Find where the given text appears and provide that cell's center as (x, y) coordinate. 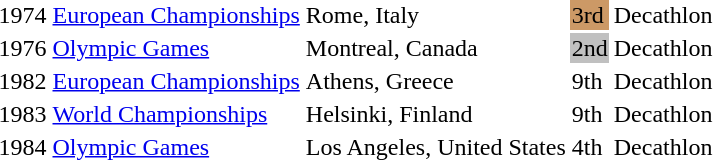
Montreal, Canada (436, 48)
Olympic Games (176, 48)
2nd (590, 48)
World Championships (176, 114)
Rome, Italy (436, 15)
Athens, Greece (436, 81)
Helsinki, Finland (436, 114)
3rd (590, 15)
